Return [X, Y] of the center of cell containing provided text 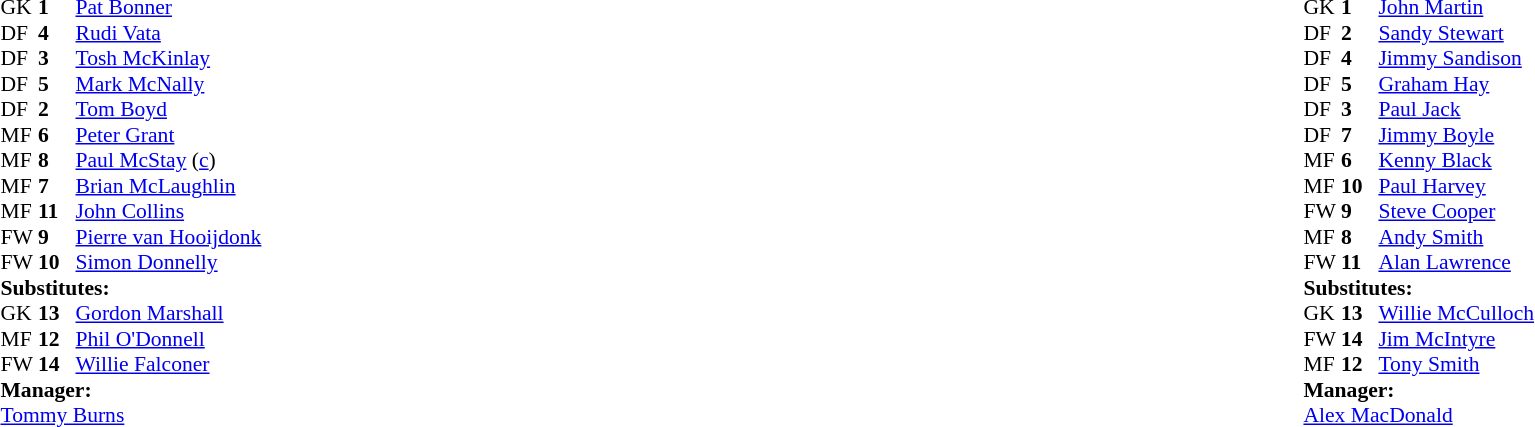
Graham Hay [1456, 84]
Willie McCulloch [1456, 313]
Alan Lawrence [1456, 263]
Tosh McKinlay [169, 59]
Peter Grant [169, 135]
Jim McIntyre [1456, 339]
Andy Smith [1456, 237]
Paul McStay (c) [169, 161]
Jimmy Sandison [1456, 59]
Tom Boyd [169, 109]
Brian McLaughlin [169, 186]
Paul Harvey [1456, 186]
Sandy Stewart [1456, 33]
Steve Cooper [1456, 211]
Rudi Vata [169, 33]
Pierre van Hooijdonk [169, 237]
John Collins [169, 211]
Jimmy Boyle [1456, 135]
Phil O'Donnell [169, 339]
Willie Falconer [169, 365]
Kenny Black [1456, 161]
Mark McNally [169, 84]
Simon Donnelly [169, 263]
Gordon Marshall [169, 313]
Paul Jack [1456, 109]
Tony Smith [1456, 365]
